Determine the (x, y) coordinate at the center of the cell enclosing the given text.  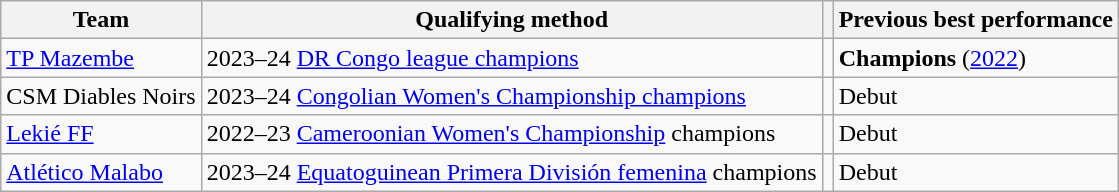
Atlético Malabo (101, 172)
2022–23 Cameroonian Women's Championship champions (512, 134)
2023–24 DR Congo league champions (512, 58)
Team (101, 20)
Previous best performance (976, 20)
CSM Diables Noirs (101, 96)
Lekié FF (101, 134)
TP Mazembe (101, 58)
2023–24 Equatoguinean Primera División femenina champions (512, 172)
2023–24 Congolian Women's Championship champions (512, 96)
Champions (2022) (976, 58)
Qualifying method (512, 20)
